Provide the (x, y) coordinate of the cell's center where the given text is located.  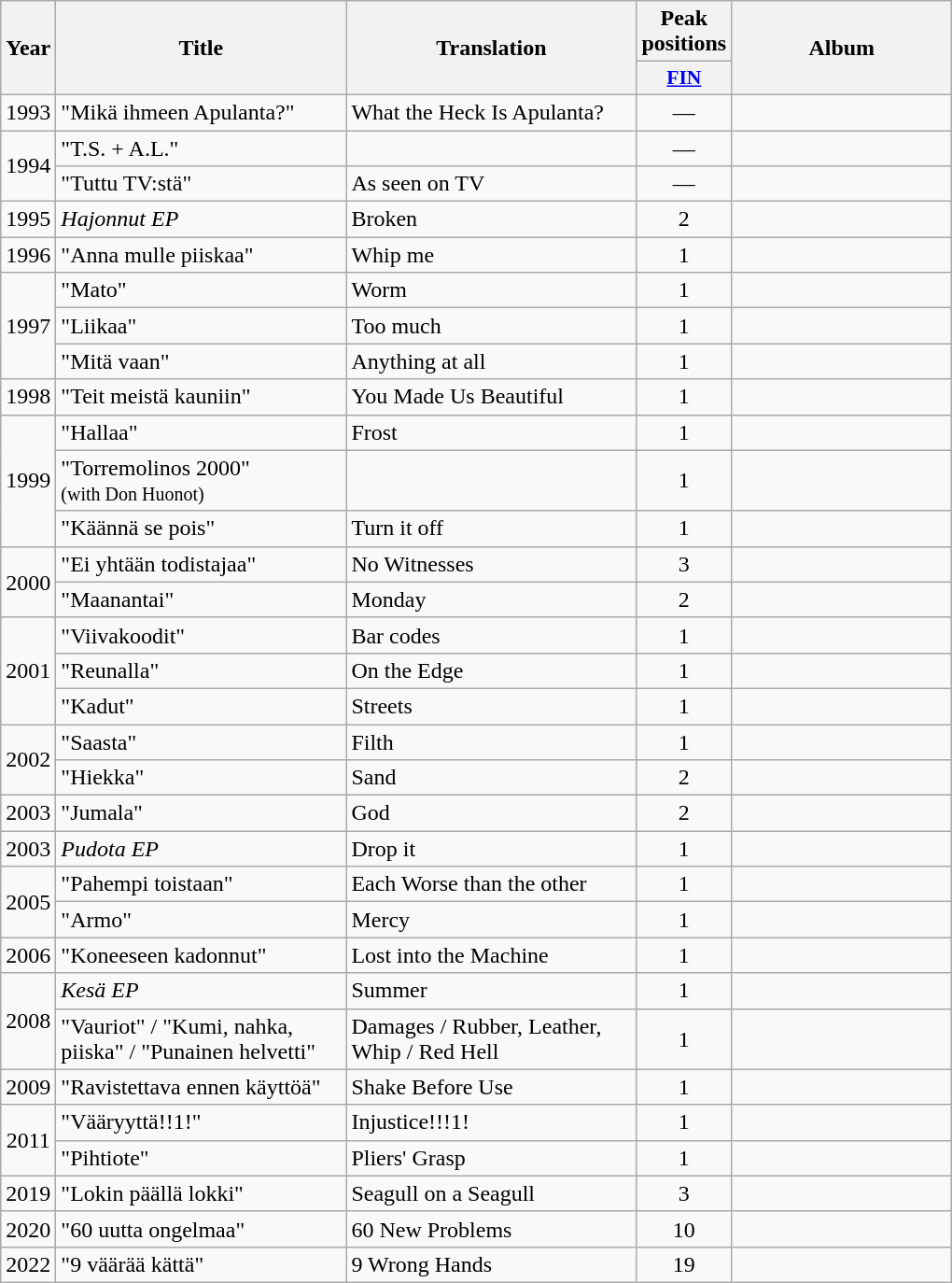
"Tuttu TV:stä" (202, 184)
Translation (491, 49)
You Made Us Beautiful (491, 397)
"Armo" (202, 920)
No Witnesses (491, 564)
1996 (28, 255)
1998 (28, 397)
Shake Before Use (491, 1087)
"Saasta" (202, 742)
"Hallaa" (202, 432)
What the Heck Is Apulanta? (491, 112)
10 (684, 1229)
"Ravistettava ennen käyttöä" (202, 1087)
"9 väärää kättä" (202, 1264)
2020 (28, 1229)
Summer (491, 991)
Injustice!!!1! (491, 1122)
On the Edge (491, 670)
"Mitä vaan" (202, 361)
"Pihtiote" (202, 1158)
Pudota EP (202, 849)
Sand (491, 778)
Turn it off (491, 529)
Damages / Rubber, Leather, Whip / Red Hell (491, 1038)
Frost (491, 432)
"Kadut" (202, 706)
2011 (28, 1140)
2008 (28, 1022)
2005 (28, 902)
Bar codes (491, 635)
Title (202, 49)
"Pahempi toistaan" (202, 884)
Lost into the Machine (491, 955)
Each Worse than the other (491, 884)
"Mato" (202, 290)
"60 uutta ongelmaa" (202, 1229)
1997 (28, 326)
Anything at all (491, 361)
"Torremolinos 2000" (with Don Huonot) (202, 480)
1999 (28, 480)
2001 (28, 670)
"Hiekka" (202, 778)
"Reunalla" (202, 670)
2000 (28, 582)
"Lokin päällä lokki" (202, 1193)
60 New Problems (491, 1229)
"Anna mulle piiskaa" (202, 255)
2019 (28, 1193)
Pliers' Grasp (491, 1158)
"Käännä se pois" (202, 529)
Seagull on a Seagull (491, 1193)
Whip me (491, 255)
FIN (684, 78)
"Ei yhtään todistajaa" (202, 564)
As seen on TV (491, 184)
"Liikaa" (202, 326)
"Maanantai" (202, 599)
Peak positions (684, 32)
Broken (491, 219)
God (491, 813)
"Teit meistä kauniin" (202, 397)
Worm (491, 290)
1995 (28, 219)
Year (28, 49)
1993 (28, 112)
19 (684, 1264)
"Viivakoodit" (202, 635)
"Koneeseen kadonnut" (202, 955)
Drop it (491, 849)
Album (842, 49)
Hajonnut EP (202, 219)
Mercy (491, 920)
2022 (28, 1264)
Streets (491, 706)
"Vauriot" / "Kumi, nahka, piiska" / "Punainen helvetti" (202, 1038)
9 Wrong Hands (491, 1264)
"T.S. + A.L." (202, 148)
2006 (28, 955)
2002 (28, 760)
2009 (28, 1087)
"Mikä ihmeen Apulanta?" (202, 112)
1994 (28, 166)
"Jumala" (202, 813)
Filth (491, 742)
Too much (491, 326)
Kesä EP (202, 991)
"Vääryyttä!!1!" (202, 1122)
Monday (491, 599)
